Search for the cell housing the specified text and yield its (x, y) center coordinate. 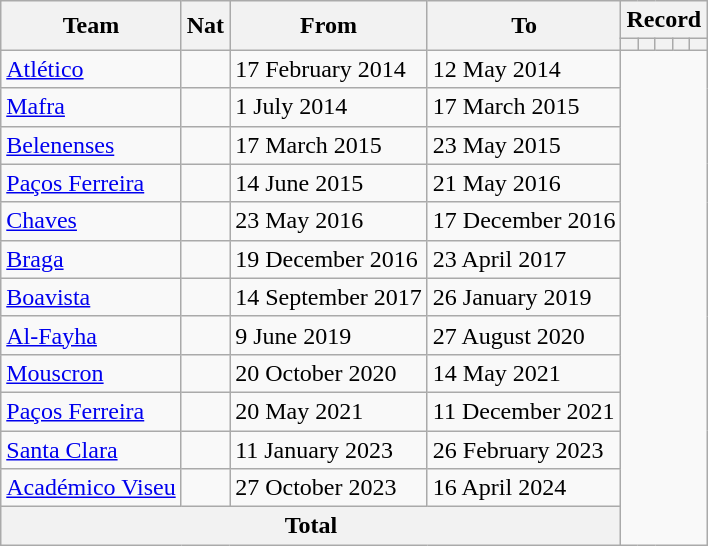
26 January 2019 (524, 297)
23 May 2016 (329, 221)
20 October 2020 (329, 373)
14 September 2017 (329, 297)
Mouscron (91, 373)
Académico Viseu (91, 488)
14 May 2021 (524, 373)
23 April 2017 (524, 259)
17 February 2014 (329, 69)
14 June 2015 (329, 183)
12 May 2014 (524, 69)
From (329, 26)
Team (91, 26)
27 October 2023 (329, 488)
Atlético (91, 69)
Record (664, 20)
19 December 2016 (329, 259)
Mafra (91, 107)
Belenenses (91, 145)
To (524, 26)
Total (311, 526)
21 May 2016 (524, 183)
23 May 2015 (524, 145)
17 December 2016 (524, 221)
26 February 2023 (524, 449)
Chaves (91, 221)
Al-Fayha (91, 335)
9 June 2019 (329, 335)
16 April 2024 (524, 488)
Santa Clara (91, 449)
1 July 2014 (329, 107)
11 January 2023 (329, 449)
11 December 2021 (524, 411)
Boavista (91, 297)
Braga (91, 259)
Nat (205, 26)
20 May 2021 (329, 411)
27 August 2020 (524, 335)
